Find where the given text appears and provide that cell's center as [x, y] coordinate. 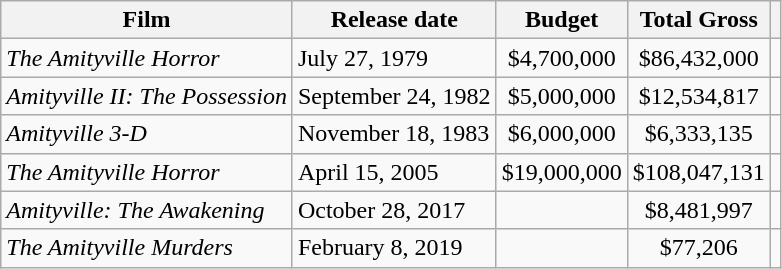
$6,333,135 [698, 134]
Amityville II: The Possession [147, 96]
$5,000,000 [562, 96]
Release date [394, 20]
$8,481,997 [698, 210]
The Amityville Murders [147, 248]
$86,432,000 [698, 58]
April 15, 2005 [394, 172]
$108,047,131 [698, 172]
July 27, 1979 [394, 58]
Total Gross [698, 20]
September 24, 1982 [394, 96]
$6,000,000 [562, 134]
October 28, 2017 [394, 210]
$19,000,000 [562, 172]
Film [147, 20]
$4,700,000 [562, 58]
Amityville 3-D [147, 134]
$77,206 [698, 248]
Budget [562, 20]
November 18, 1983 [394, 134]
February 8, 2019 [394, 248]
$12,534,817 [698, 96]
Amityville: The Awakening [147, 210]
